Find where the given text appears and provide that cell's center as [X, Y] coordinate. 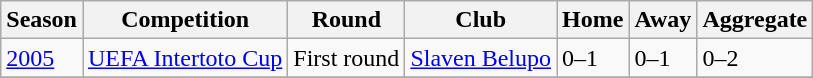
2005 [42, 58]
Aggregate [755, 20]
Season [42, 20]
UEFA Intertoto Cup [184, 58]
0–2 [755, 58]
Slaven Belupo [481, 58]
Club [481, 20]
Round [346, 20]
First round [346, 58]
Away [663, 20]
Home [593, 20]
Competition [184, 20]
